Determine the (X, Y) coordinate at the center of the cell enclosing the given text.  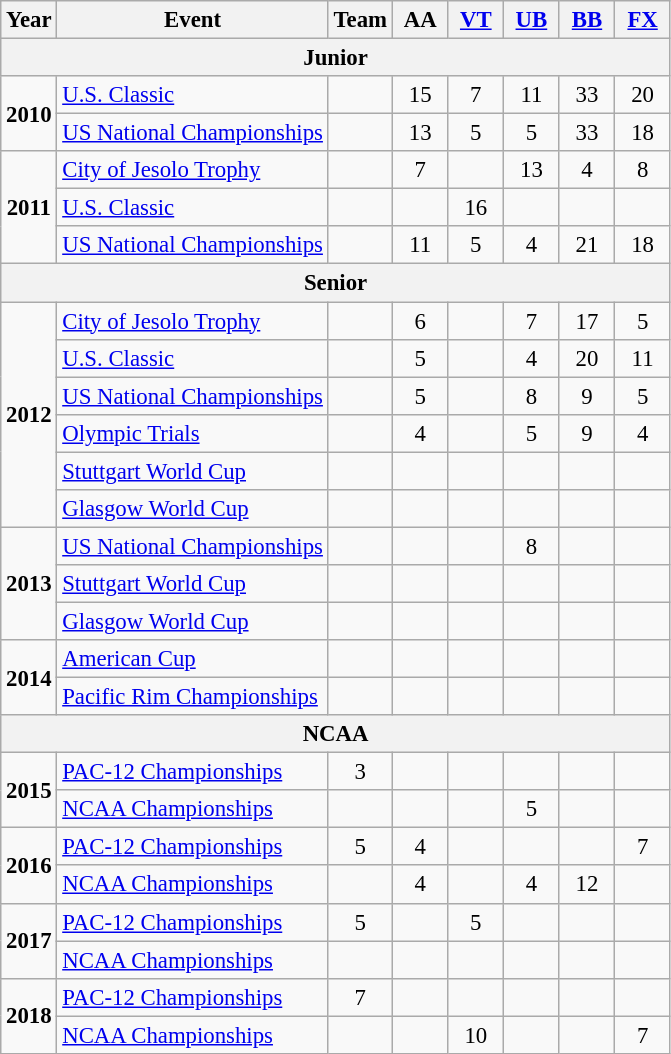
2015 (29, 790)
Team (360, 20)
12 (587, 885)
2012 (29, 415)
FX (643, 20)
2011 (29, 208)
3 (360, 772)
17 (587, 321)
6 (420, 321)
2016 (29, 866)
BB (587, 20)
NCAA (336, 734)
Event (192, 20)
15 (420, 95)
2013 (29, 584)
AA (420, 20)
VT (476, 20)
10 (476, 1035)
2018 (29, 1016)
2017 (29, 940)
2014 (29, 678)
American Cup (192, 659)
Junior (336, 58)
UB (532, 20)
2010 (29, 114)
Year (29, 20)
Senior (336, 283)
16 (476, 208)
21 (587, 245)
Olympic Trials (192, 433)
Pacific Rim Championships (192, 697)
